Capture the cell that displays the provided text and extract its (x, y) central coordinate. 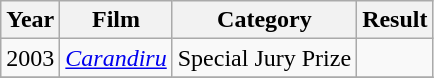
Category (264, 20)
2003 (30, 58)
Result (395, 20)
Film (116, 20)
Year (30, 20)
Special Jury Prize (264, 58)
Carandiru (116, 58)
